Provide the [X, Y] coordinate of the cell's center where the given text is located.  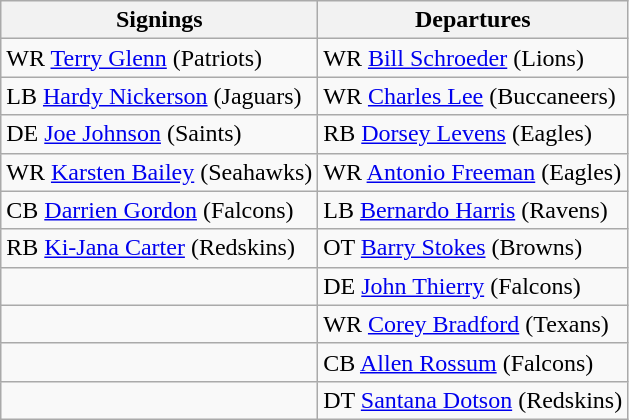
DT Santana Dotson (Redskins) [473, 400]
RB Dorsey Levens (Eagles) [473, 134]
LB Hardy Nickerson (Jaguars) [160, 96]
DE John Thierry (Falcons) [473, 286]
WR Terry Glenn (Patriots) [160, 58]
Signings [160, 20]
CB Allen Rossum (Falcons) [473, 362]
Departures [473, 20]
WR Corey Bradford (Texans) [473, 324]
WR Charles Lee (Buccaneers) [473, 96]
LB Bernardo Harris (Ravens) [473, 210]
WR Antonio Freeman (Eagles) [473, 172]
WR Bill Schroeder (Lions) [473, 58]
WR Karsten Bailey (Seahawks) [160, 172]
OT Barry Stokes (Browns) [473, 248]
RB Ki-Jana Carter (Redskins) [160, 248]
CB Darrien Gordon (Falcons) [160, 210]
DE Joe Johnson (Saints) [160, 134]
